From the cell containing the given text, extract its center point as [x, y] coordinate. 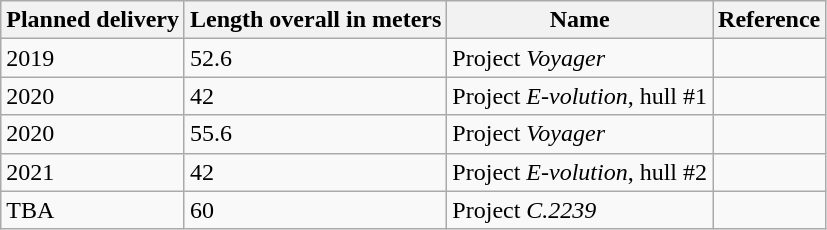
2019 [93, 58]
TBA [93, 210]
Project C.2239 [580, 210]
Planned delivery [93, 20]
2021 [93, 172]
Project E-volution, hull #1 [580, 96]
Reference [770, 20]
Length overall in meters [315, 20]
55.6 [315, 134]
52.6 [315, 58]
Project E-volution, hull #2 [580, 172]
60 [315, 210]
Name [580, 20]
